Output the [x, y] coordinate of the center of the cell containing the given text.  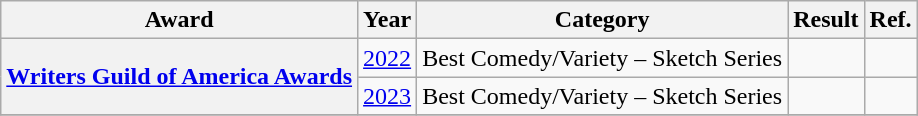
Year [388, 20]
2023 [388, 96]
Writers Guild of America Awards [180, 77]
Category [602, 20]
Ref. [890, 20]
2022 [388, 58]
Result [826, 20]
Award [180, 20]
